Search for the cell housing the specified text and yield its [x, y] center coordinate. 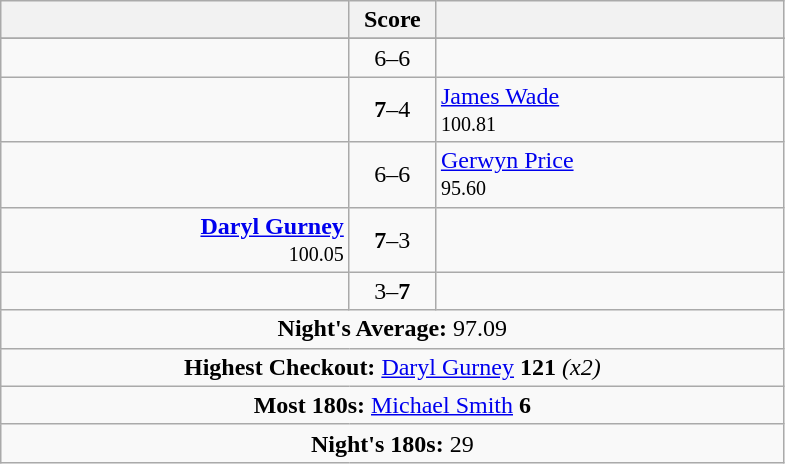
Night's 180s: 29 [392, 443]
3–7 [392, 291]
7–3 [392, 240]
Daryl Gurney 100.05 [176, 240]
Night's Average: 97.09 [392, 329]
James Wade 100.81 [610, 110]
Most 180s: Michael Smith 6 [392, 405]
7–4 [392, 110]
Gerwyn Price 95.60 [610, 174]
Score [392, 20]
Highest Checkout: Daryl Gurney 121 (x2) [392, 367]
